From the cell containing the given text, extract its center point as [X, Y] coordinate. 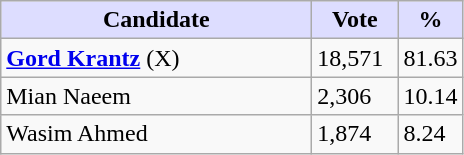
Mian Naeem [156, 96]
Vote [355, 20]
% [430, 20]
81.63 [430, 58]
8.24 [430, 134]
10.14 [430, 96]
Gord Krantz (X) [156, 58]
1,874 [355, 134]
Wasim Ahmed [156, 134]
2,306 [355, 96]
Candidate [156, 20]
18,571 [355, 58]
